Capture the cell that displays the provided text and extract its (X, Y) central coordinate. 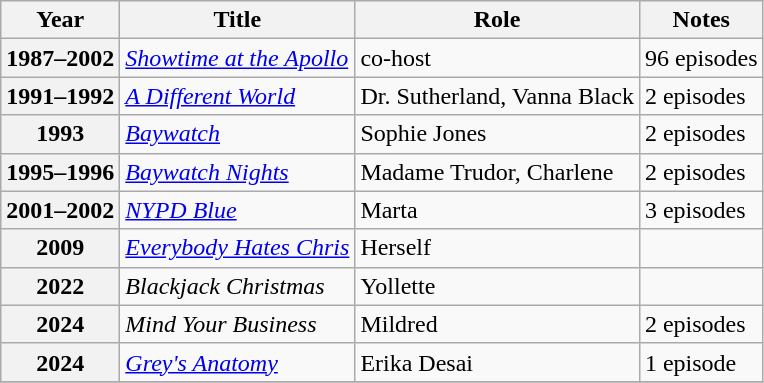
Baywatch Nights (238, 172)
Notes (701, 20)
Baywatch (238, 134)
Madame Trudor, Charlene (498, 172)
Mildred (498, 324)
Role (498, 20)
Dr. Sutherland, Vanna Black (498, 96)
Grey's Anatomy (238, 362)
3 episodes (701, 210)
1987–2002 (60, 58)
Erika Desai (498, 362)
Herself (498, 248)
Showtime at the Apollo (238, 58)
NYPD Blue (238, 210)
1991–1992 (60, 96)
Sophie Jones (498, 134)
2022 (60, 286)
A Different World (238, 96)
Year (60, 20)
1993 (60, 134)
co-host (498, 58)
2009 (60, 248)
Title (238, 20)
2001–2002 (60, 210)
Blackjack Christmas (238, 286)
1 episode (701, 362)
1995–1996 (60, 172)
96 episodes (701, 58)
Yollette (498, 286)
Marta (498, 210)
Mind Your Business (238, 324)
Everybody Hates Chris (238, 248)
